From the cell containing the given text, extract its center point as (x, y) coordinate. 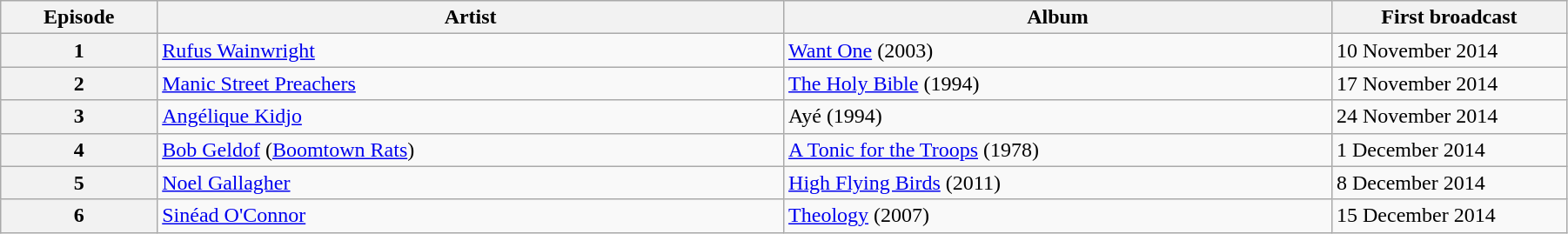
Manic Street Preachers (471, 84)
The Holy Bible (1994) (1058, 84)
Album (1058, 17)
8 December 2014 (1449, 183)
Artist (471, 17)
High Flying Birds (2011) (1058, 183)
3 (79, 117)
Ayé (1994) (1058, 117)
17 November 2014 (1449, 84)
Noel Gallagher (471, 183)
Rufus Wainwright (471, 50)
24 November 2014 (1449, 117)
1 December 2014 (1449, 150)
1 (79, 50)
First broadcast (1449, 17)
6 (79, 216)
Bob Geldof (Boomtown Rats) (471, 150)
10 November 2014 (1449, 50)
Theology (2007) (1058, 216)
Sinéad O'Connor (471, 216)
Episode (79, 17)
15 December 2014 (1449, 216)
Want One (2003) (1058, 50)
Angélique Kidjo (471, 117)
5 (79, 183)
4 (79, 150)
A Tonic for the Troops (1978) (1058, 150)
2 (79, 84)
